Capture the cell that displays the provided text and extract its (X, Y) central coordinate. 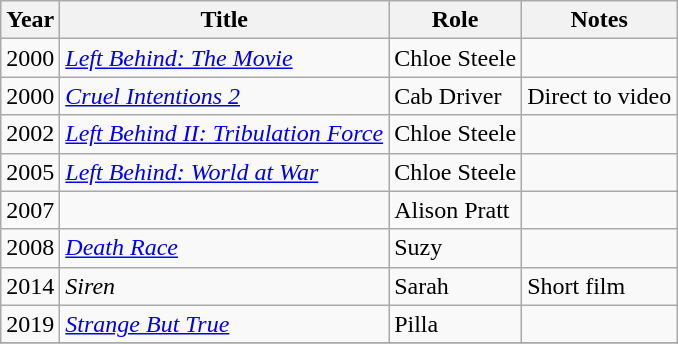
Left Behind: The Movie (224, 58)
Sarah (456, 286)
2008 (30, 248)
Year (30, 20)
Pilla (456, 324)
Direct to video (600, 96)
2014 (30, 286)
Role (456, 20)
Siren (224, 286)
Strange But True (224, 324)
2002 (30, 134)
Alison Pratt (456, 210)
Left Behind: World at War (224, 172)
Left Behind II: Tribulation Force (224, 134)
Death Race (224, 248)
2005 (30, 172)
2007 (30, 210)
Short film (600, 286)
Notes (600, 20)
2019 (30, 324)
Cab Driver (456, 96)
Title (224, 20)
Suzy (456, 248)
Cruel Intentions 2 (224, 96)
